Extract the [x, y] coordinate from the center of the cell holding the provided text.  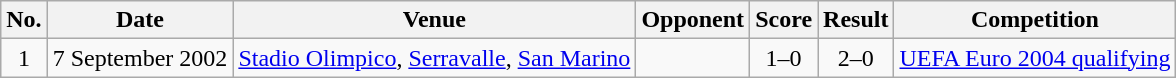
Date [140, 20]
UEFA Euro 2004 qualifying [1035, 58]
Result [856, 20]
2–0 [856, 58]
Competition [1035, 20]
Venue [434, 20]
Opponent [693, 20]
Score [784, 20]
7 September 2002 [140, 58]
1–0 [784, 58]
No. [24, 20]
Stadio Olimpico, Serravalle, San Marino [434, 58]
1 [24, 58]
